Scan for the cell matching the given text and deliver its (x, y) coordinate at center. 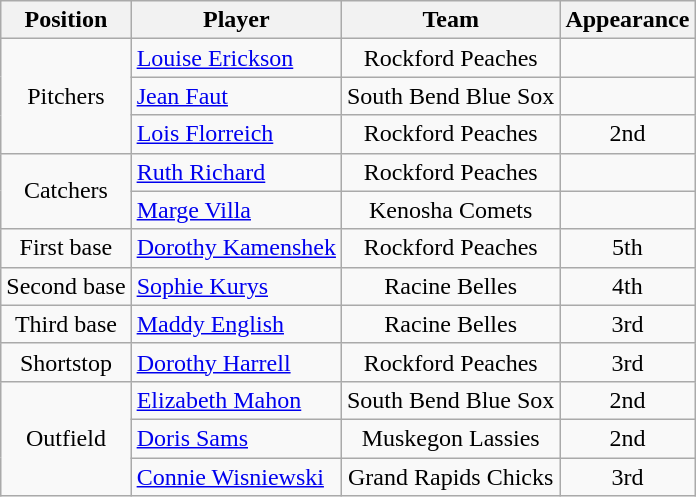
Position (66, 20)
Elizabeth Mahon (236, 400)
Grand Rapids Chicks (450, 477)
Appearance (628, 20)
Marge Villa (236, 210)
4th (628, 286)
Louise Erickson (236, 58)
5th (628, 248)
First base (66, 248)
Ruth Richard (236, 172)
Pitchers (66, 96)
Player (236, 20)
Catchers (66, 191)
Doris Sams (236, 438)
Outfield (66, 438)
Lois Florreich (236, 134)
Kenosha Comets (450, 210)
Team (450, 20)
Sophie Kurys (236, 286)
Third base (66, 324)
Muskegon Lassies (450, 438)
Dorothy Kamenshek (236, 248)
Maddy English (236, 324)
Shortstop (66, 362)
Connie Wisniewski (236, 477)
Dorothy Harrell (236, 362)
Jean Faut (236, 96)
Second base (66, 286)
